Detect which cell encompasses the target text, then output its (X, Y) center coordinate. 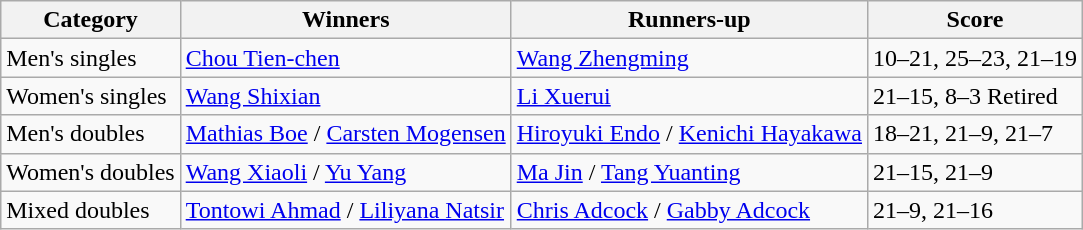
Score (976, 20)
Tontowi Ahmad / Liliyana Natsir (346, 210)
Li Xuerui (689, 96)
Winners (346, 20)
Wang Shixian (346, 96)
Category (90, 20)
Mathias Boe / Carsten Mogensen (346, 134)
18–21, 21–9, 21–7 (976, 134)
Chris Adcock / Gabby Adcock (689, 210)
Wang Zhengming (689, 58)
Chou Tien-chen (346, 58)
21–9, 21–16 (976, 210)
Mixed doubles (90, 210)
21–15, 21–9 (976, 172)
Runners-up (689, 20)
Men's doubles (90, 134)
Wang Xiaoli / Yu Yang (346, 172)
Ma Jin / Tang Yuanting (689, 172)
10–21, 25–23, 21–19 (976, 58)
Women's doubles (90, 172)
Hiroyuki Endo / Kenichi Hayakawa (689, 134)
Men's singles (90, 58)
Women's singles (90, 96)
21–15, 8–3 Retired (976, 96)
